Capture the cell that displays the provided text and extract its (X, Y) central coordinate. 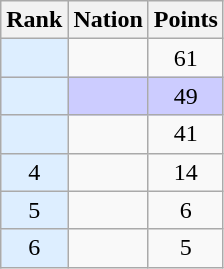
Nation (108, 20)
Rank (34, 20)
41 (186, 134)
14 (186, 172)
61 (186, 58)
49 (186, 96)
4 (34, 172)
Points (186, 20)
